Return the [X, Y] coordinate for the center point of the cell that contains the specified text.  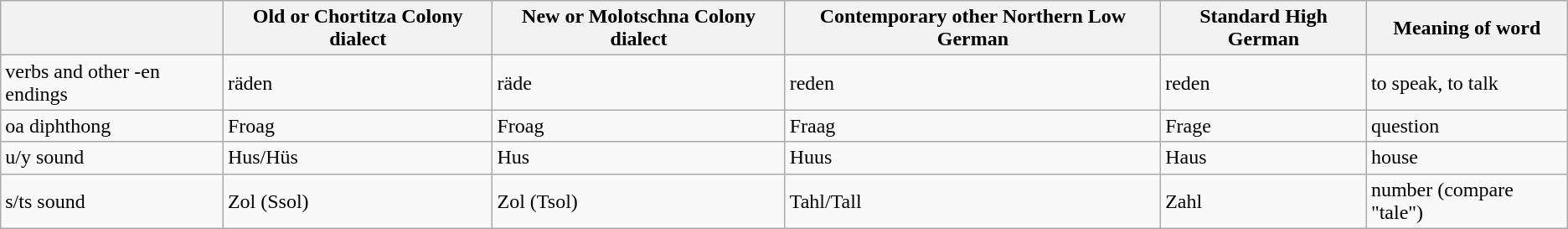
Hus/Hüs [358, 158]
Standard High German [1264, 29]
Frage [1264, 126]
Zahl [1264, 201]
Zol (Tsol) [638, 201]
Meaning of word [1467, 29]
Haus [1264, 158]
question [1467, 126]
number (compare "tale") [1467, 201]
New or Molotschna Colony dialect [638, 29]
Contemporary other Northern Low German [973, 29]
Old or Chortitza Colony dialect [358, 29]
Fraag [973, 126]
räde [638, 82]
Huus [973, 158]
u/y sound [112, 158]
Hus [638, 158]
räden [358, 82]
Tahl/Tall [973, 201]
oa diphthong [112, 126]
house [1467, 158]
Zol (Ssol) [358, 201]
s/ts sound [112, 201]
to speak, to talk [1467, 82]
verbs and other -en endings [112, 82]
